Extract the [X, Y] coordinate from the center of the cell holding the provided text.  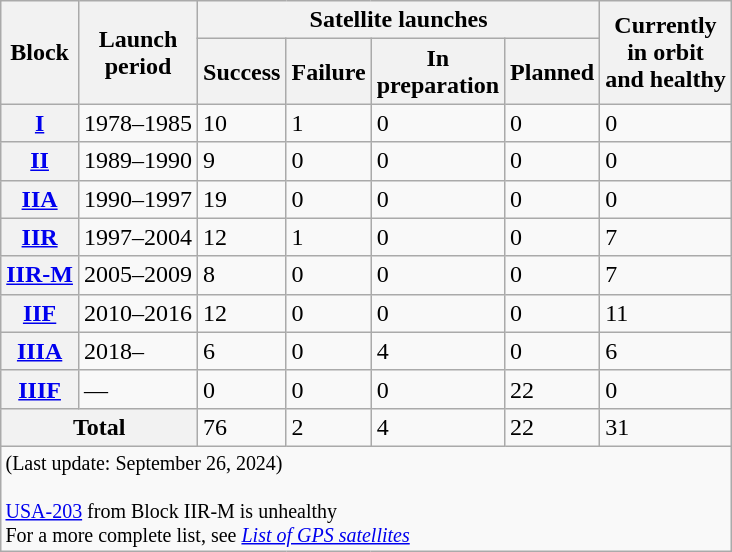
Currently in orbit and healthy [666, 52]
I [40, 123]
IIF [40, 313]
76 [242, 427]
31 [666, 427]
Inpreparation [438, 72]
2005–2009 [138, 275]
IIIF [40, 389]
9 [242, 161]
Block [40, 52]
Success [242, 72]
2018– [138, 351]
Total [100, 427]
(Last update: September 26, 2024)USA-203 from Block IIR-M is unhealthy For a more complete list, see List of GPS satellites [366, 498]
IIIA [40, 351]
Satellite launches [399, 20]
11 [666, 313]
1978–1985 [138, 123]
IIR-M [40, 275]
Launch period [138, 52]
1990–1997 [138, 199]
II [40, 161]
Planned [552, 72]
2 [328, 427]
— [138, 389]
2010–2016 [138, 313]
8 [242, 275]
10 [242, 123]
1989–1990 [138, 161]
Failure [328, 72]
IIA [40, 199]
IIR [40, 237]
1997–2004 [138, 237]
19 [242, 199]
